Find where the given text appears and provide that cell's center as (x, y) coordinate. 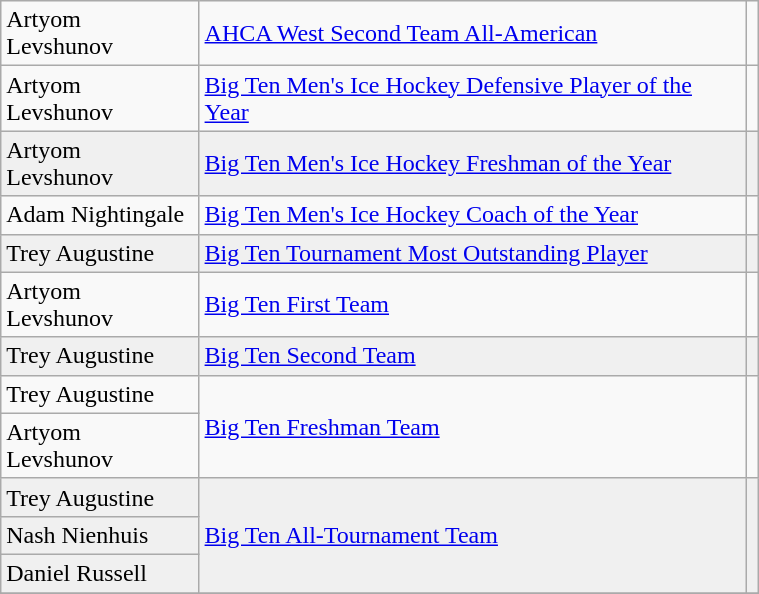
Big Ten First Team (473, 304)
Big Ten Men's Ice Hockey Defensive Player of the Year (473, 98)
Big Ten Men's Ice Hockey Coach of the Year (473, 215)
Daniel Russell (100, 573)
Nash Nienhuis (100, 535)
AHCA West Second Team All-American (473, 34)
Adam Nightingale (100, 215)
Big Ten Tournament Most Outstanding Player (473, 253)
Big Ten Men's Ice Hockey Freshman of the Year (473, 164)
Big Ten Second Team (473, 356)
Big Ten All-Tournament Team (473, 535)
Big Ten Freshman Team (473, 426)
